Provide the (x, y) coordinate of the cell's center where the given text is located.  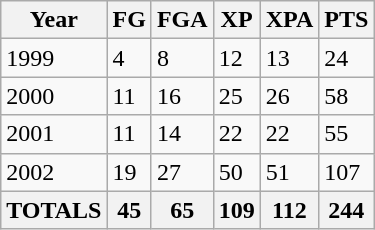
14 (182, 134)
4 (129, 58)
FG (129, 20)
FGA (182, 20)
65 (182, 210)
2000 (54, 96)
55 (346, 134)
Year (54, 20)
TOTALS (54, 210)
50 (236, 172)
19 (129, 172)
107 (346, 172)
8 (182, 58)
XP (236, 20)
26 (290, 96)
109 (236, 210)
27 (182, 172)
16 (182, 96)
2002 (54, 172)
244 (346, 210)
13 (290, 58)
51 (290, 172)
58 (346, 96)
45 (129, 210)
2001 (54, 134)
112 (290, 210)
12 (236, 58)
XPA (290, 20)
PTS (346, 20)
24 (346, 58)
25 (236, 96)
1999 (54, 58)
